For the text-containing cell, return its midpoint in [x, y] coordinate format. 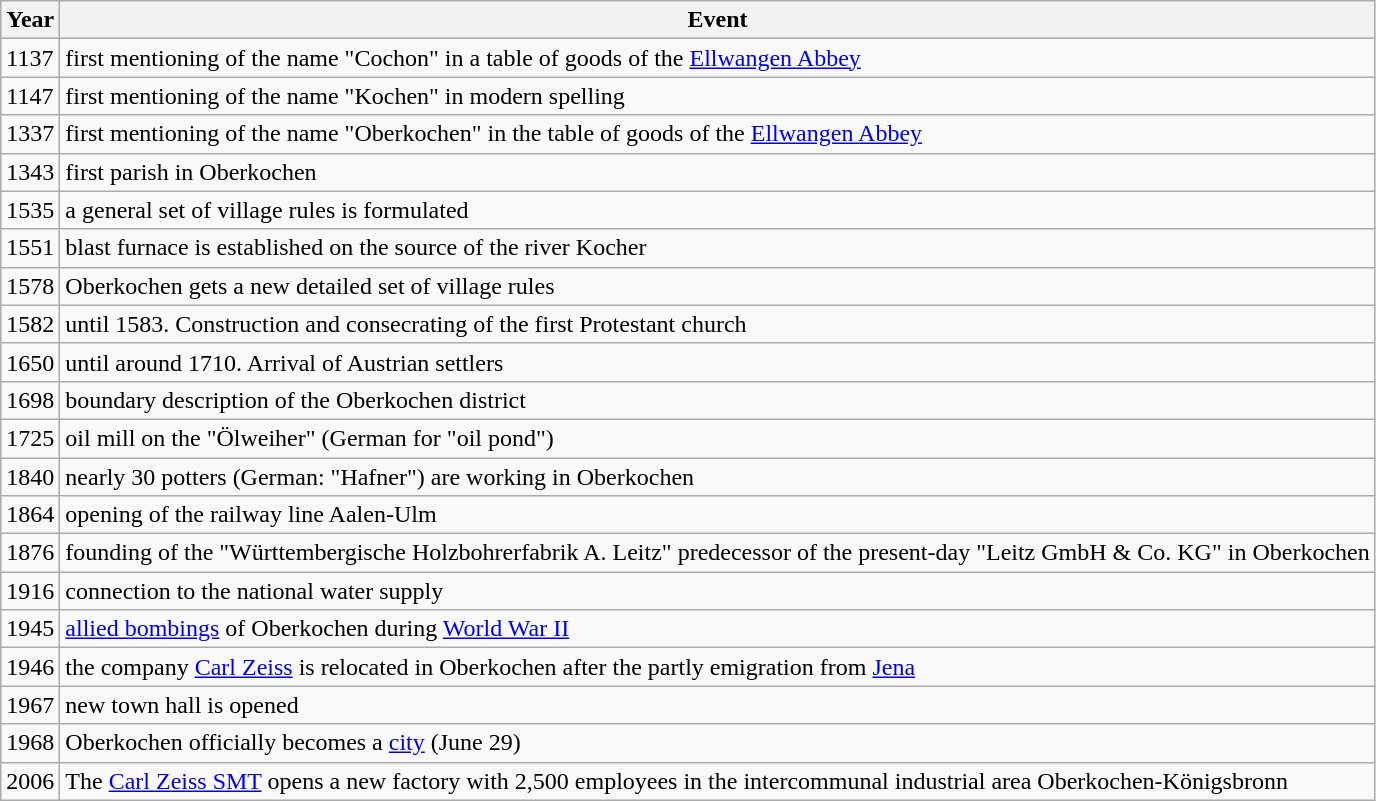
first parish in Oberkochen [718, 172]
1535 [30, 210]
allied bombings of Oberkochen during World War II [718, 629]
1840 [30, 477]
first mentioning of the name "Cochon" in a table of goods of the Ellwangen Abbey [718, 58]
1578 [30, 286]
1650 [30, 362]
1864 [30, 515]
Oberkochen officially becomes a city (June 29) [718, 743]
1551 [30, 248]
Oberkochen gets a new detailed set of village rules [718, 286]
1945 [30, 629]
1725 [30, 438]
the company Carl Zeiss is relocated in Oberkochen after the partly emigration from Jena [718, 667]
1968 [30, 743]
1337 [30, 134]
until around 1710. Arrival of Austrian settlers [718, 362]
first mentioning of the name "Kochen" in modern spelling [718, 96]
a general set of village rules is formulated [718, 210]
oil mill on the "Ölweiher" (German for "oil pond") [718, 438]
1343 [30, 172]
1876 [30, 553]
1582 [30, 324]
first mentioning of the name "Oberkochen" in the table of goods of the Ellwangen Abbey [718, 134]
1137 [30, 58]
nearly 30 potters (German: "Hafner") are working in Oberkochen [718, 477]
Year [30, 20]
1946 [30, 667]
connection to the national water supply [718, 591]
Event [718, 20]
founding of the "Württembergische Holzbohrerfabrik A. Leitz" predecessor of the present-day "Leitz GmbH & Co. KG" in Oberkochen [718, 553]
The Carl Zeiss SMT opens a new factory with 2,500 employees in the intercommunal industrial area Oberkochen-Königsbronn [718, 781]
1698 [30, 400]
blast furnace is established on the source of the river Kocher [718, 248]
opening of the railway line Aalen-Ulm [718, 515]
boundary description of the Oberkochen district [718, 400]
2006 [30, 781]
1916 [30, 591]
until 1583. Construction and consecrating of the first Protestant church [718, 324]
1147 [30, 96]
new town hall is opened [718, 705]
1967 [30, 705]
